Return the [X, Y] coordinate for the center point of the cell that contains the specified text.  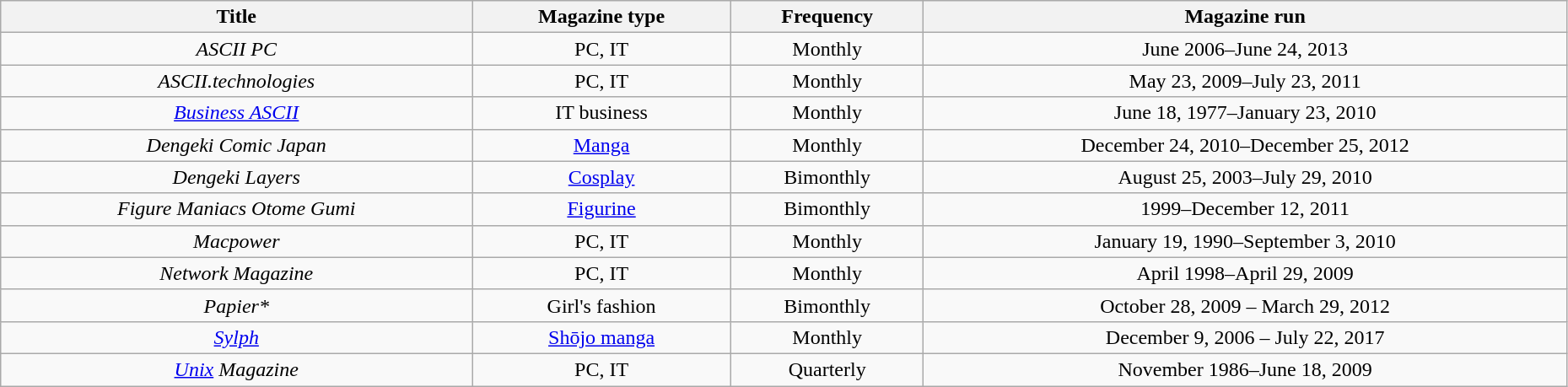
January 19, 1990–September 3, 2010 [1245, 241]
ASCII PC [236, 49]
Magazine run [1245, 17]
November 1986–June 18, 2009 [1245, 369]
Dengeki Comic Japan [236, 145]
Frequency [827, 17]
December 24, 2010–December 25, 2012 [1245, 145]
Cosplay [602, 177]
Girl's fashion [602, 305]
April 1998–April 29, 2009 [1245, 273]
1999–December 12, 2011 [1245, 209]
Shōjo manga [602, 337]
June 18, 1977–January 23, 2010 [1245, 113]
Macpower [236, 241]
Figurine [602, 209]
June 2006–June 24, 2013 [1245, 49]
Title [236, 17]
IT business [602, 113]
Magazine type [602, 17]
Sylph [236, 337]
October 28, 2009 – March 29, 2012 [1245, 305]
Unix Magazine [236, 369]
Papier* [236, 305]
Business ASCII [236, 113]
Dengeki Layers [236, 177]
May 23, 2009–July 23, 2011 [1245, 81]
Network Magazine [236, 273]
Figure Maniacs Otome Gumi [236, 209]
Manga [602, 145]
ASCII.technologies [236, 81]
December 9, 2006 – July 22, 2017 [1245, 337]
August 25, 2003–July 29, 2010 [1245, 177]
Quarterly [827, 369]
